Identify which cell holds the provided text, then report its (X, Y) central coordinate. 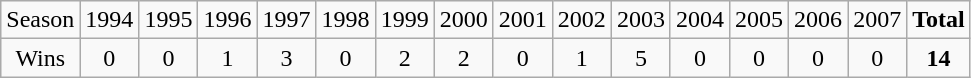
Wins (40, 58)
2005 (758, 20)
2007 (878, 20)
2004 (700, 20)
1999 (404, 20)
5 (640, 58)
Total (939, 20)
1998 (346, 20)
2002 (582, 20)
2006 (818, 20)
3 (286, 58)
14 (939, 58)
2000 (464, 20)
Season (40, 20)
1994 (110, 20)
1995 (168, 20)
1996 (228, 20)
2001 (522, 20)
2003 (640, 20)
1997 (286, 20)
